From the cell containing the given text, extract its center point as (x, y) coordinate. 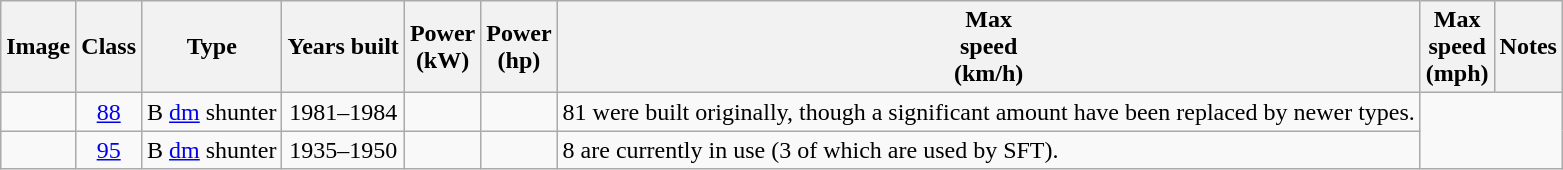
1935–1950 (343, 150)
Type (212, 47)
81 were built originally, though a significant amount have been replaced by newer types. (988, 112)
Notes (1528, 47)
88 (109, 112)
1981–1984 (343, 112)
Power(hp) (519, 47)
95 (109, 150)
8 are currently in use (3 of which are used by SFT). (988, 150)
Image (38, 47)
Class (109, 47)
Power(kW) (442, 47)
Years built (343, 47)
Maxspeed(km/h) (988, 47)
Maxspeed(mph) (1457, 47)
